Extract the (x, y) coordinate from the center of the cell holding the provided text.  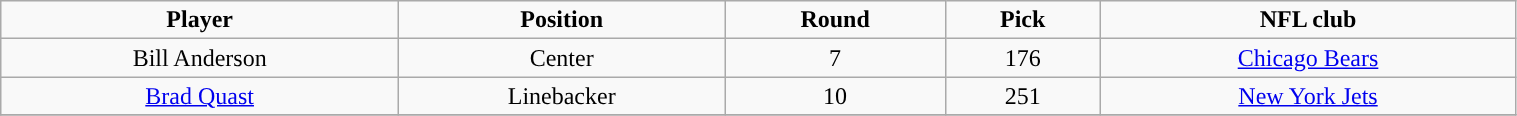
10 (836, 96)
Pick (1022, 20)
Linebacker (562, 96)
176 (1022, 58)
NFL club (1308, 20)
Bill Anderson (200, 58)
Chicago Bears (1308, 58)
Position (562, 20)
Center (562, 58)
Round (836, 20)
251 (1022, 96)
7 (836, 58)
Brad Quast (200, 96)
Player (200, 20)
New York Jets (1308, 96)
